Find where the given text appears and provide that cell's center as (X, Y) coordinate. 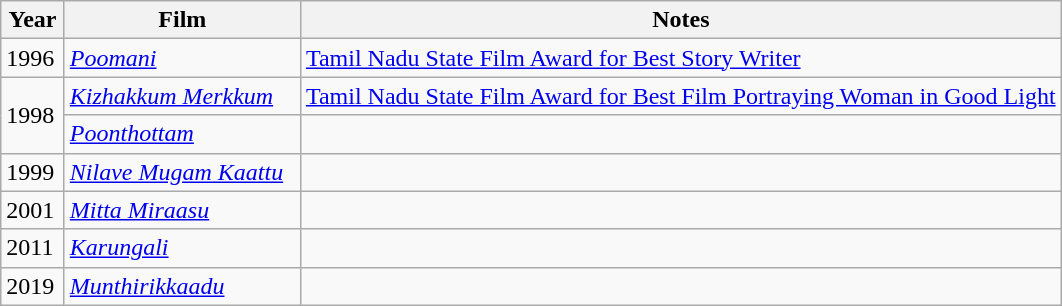
Poomani (182, 58)
Notes (680, 20)
Year (33, 20)
Karungali (182, 248)
Tamil Nadu State Film Award for Best Story Writer (680, 58)
1999 (33, 172)
Tamil Nadu State Film Award for Best Film Portraying Woman in Good Light (680, 96)
2019 (33, 286)
1998 (33, 115)
Poonthottam (182, 134)
Kizhakkum Merkkum (182, 96)
Mitta Miraasu (182, 210)
Film (182, 20)
2011 (33, 248)
Nilave Mugam Kaattu (182, 172)
2001 (33, 210)
1996 (33, 58)
Munthirikkaadu (182, 286)
